Return the [X, Y] coordinate for the center point of the cell that contains the specified text.  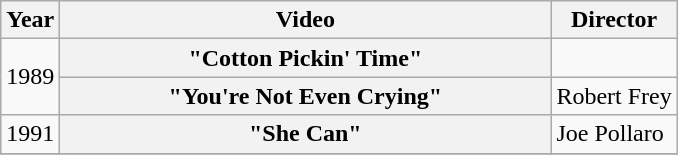
Year [30, 20]
Robert Frey [614, 96]
Joe Pollaro [614, 134]
"Cotton Pickin' Time" [306, 58]
Director [614, 20]
Video [306, 20]
1989 [30, 77]
"You're Not Even Crying" [306, 96]
1991 [30, 134]
"She Can" [306, 134]
